For the text-containing cell, return its midpoint in [x, y] coordinate format. 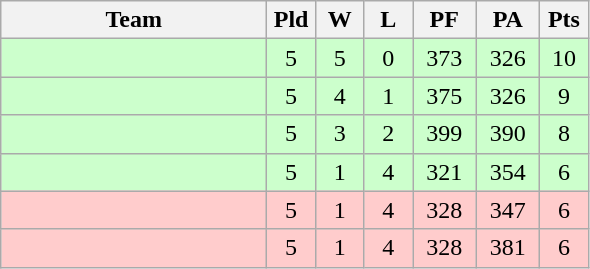
W [340, 20]
Pts [564, 20]
373 [444, 58]
347 [508, 210]
390 [508, 134]
375 [444, 96]
399 [444, 134]
8 [564, 134]
321 [444, 172]
Team [134, 20]
10 [564, 58]
381 [508, 248]
PF [444, 20]
2 [388, 134]
PA [508, 20]
0 [388, 58]
3 [340, 134]
L [388, 20]
Pld [292, 20]
9 [564, 96]
354 [508, 172]
